Pinpoint the cell where the given text exists, returning its (X, Y) midpoint coordinate. 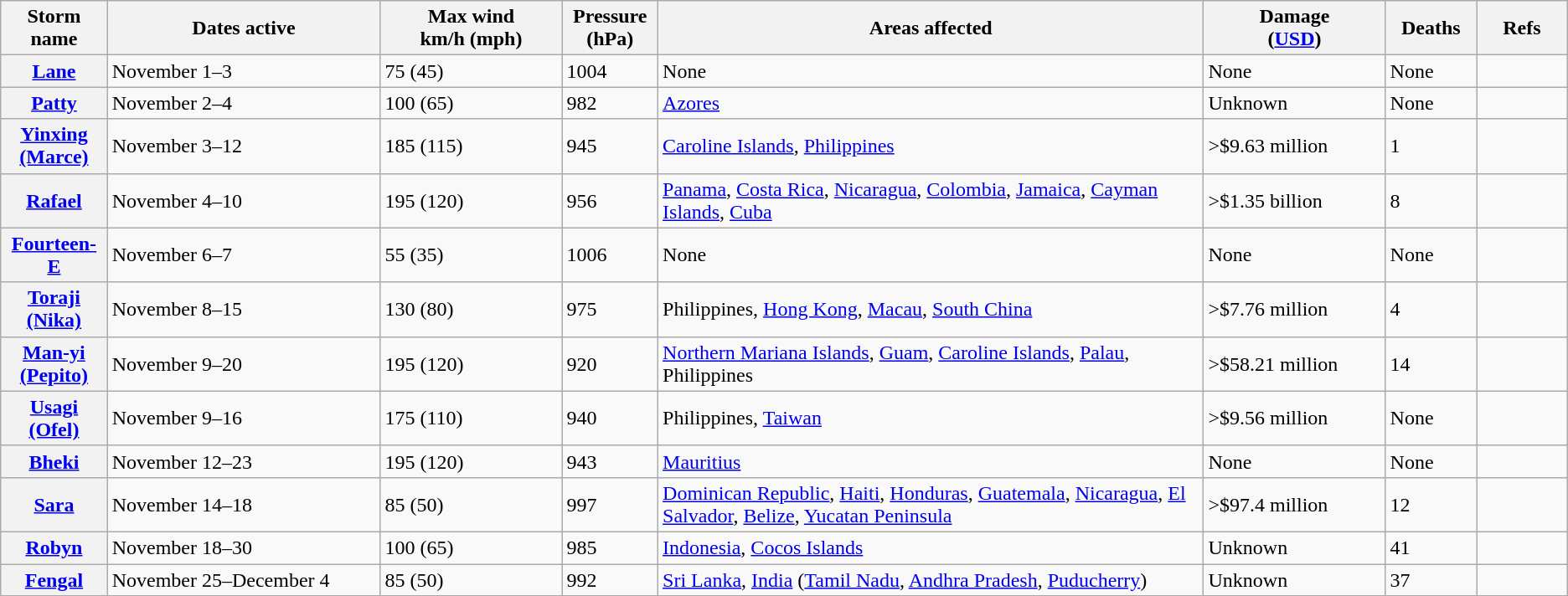
Panama, Costa Rica, Nicaragua, Colombia, Jamaica, Cayman Islands, Cuba (931, 201)
November 12–23 (244, 461)
Patty (54, 103)
November 4–10 (244, 201)
8 (1431, 201)
956 (610, 201)
November 8–15 (244, 310)
Sara (54, 504)
Lane (54, 71)
943 (610, 461)
12 (1431, 504)
1006 (610, 254)
Max windkm/h (mph) (471, 28)
November 9–16 (244, 419)
Pressure(hPa) (610, 28)
55 (35) (471, 254)
Fourteen-E (54, 254)
37 (1431, 580)
>$9.56 million (1295, 419)
Usagi (Ofel) (54, 419)
November 9–20 (244, 363)
Northern Mariana Islands, Guam, Caroline Islands, Palau, Philippines (931, 363)
945 (610, 146)
Mauritius (931, 461)
Rafael (54, 201)
41 (1431, 547)
November 14–18 (244, 504)
Areas affected (931, 28)
975 (610, 310)
Sri Lanka, India (Tamil Nadu, Andhra Pradesh, Puducherry) (931, 580)
>$1.35 billion (1295, 201)
4 (1431, 310)
997 (610, 504)
175 (110) (471, 419)
>$58.21 million (1295, 363)
November 2–4 (244, 103)
75 (45) (471, 71)
185 (115) (471, 146)
>$9.63 million (1295, 146)
Man-yi (Pepito) (54, 363)
>$97.4 million (1295, 504)
November 18–30 (244, 547)
982 (610, 103)
14 (1431, 363)
Dominican Republic, Haiti, Honduras, Guatemala, Nicaragua, El Salvador, Belize, Yucatan Peninsula (931, 504)
November 1–3 (244, 71)
Fengal (54, 580)
Philippines, Hong Kong, Macau, South China (931, 310)
Refs (1523, 28)
Deaths (1431, 28)
Azores (931, 103)
Robyn (54, 547)
Damage(USD) (1295, 28)
992 (610, 580)
920 (610, 363)
November 3–12 (244, 146)
940 (610, 419)
985 (610, 547)
>$7.76 million (1295, 310)
Caroline Islands, Philippines (931, 146)
Storm name (54, 28)
November 25–December 4 (244, 580)
Toraji (Nika) (54, 310)
1004 (610, 71)
November 6–7 (244, 254)
1 (1431, 146)
Philippines, Taiwan (931, 419)
Yinxing (Marce) (54, 146)
Indonesia, Cocos Islands (931, 547)
Dates active (244, 28)
130 (80) (471, 310)
Bheki (54, 461)
